Determine the (x, y) coordinate at the center of the cell enclosing the given text.  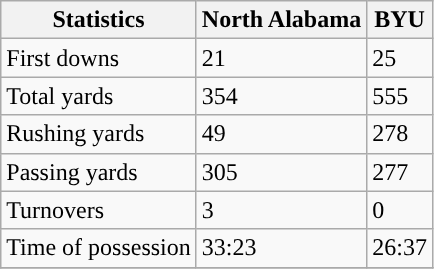
Time of possession (99, 248)
Passing yards (99, 172)
555 (400, 96)
3 (281, 210)
25 (400, 58)
North Alabama (281, 20)
354 (281, 96)
33:23 (281, 248)
277 (400, 172)
Rushing yards (99, 134)
26:37 (400, 248)
BYU (400, 20)
21 (281, 58)
278 (400, 134)
First downs (99, 58)
Statistics (99, 20)
0 (400, 210)
Total yards (99, 96)
Turnovers (99, 210)
305 (281, 172)
49 (281, 134)
